Return (x, y) of the center of cell containing provided text 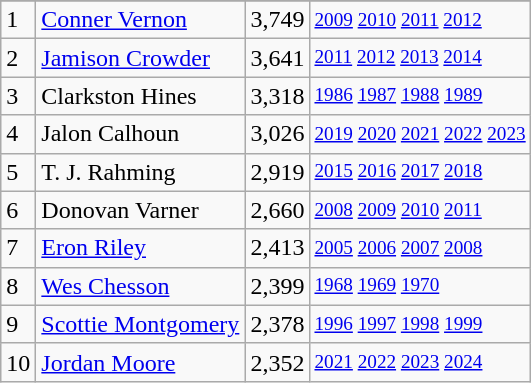
3 (18, 96)
2019 2020 2021 2022 2023 (420, 134)
Wes Chesson (140, 286)
Clarkston Hines (140, 96)
T. J. Rahming (140, 172)
1986 1987 1988 1989 (420, 96)
3,026 (278, 134)
9 (18, 324)
2005 2006 2007 2008 (420, 248)
4 (18, 134)
2015 2016 2017 2018 (420, 172)
Jalon Calhoun (140, 134)
Jordan Moore (140, 362)
6 (18, 210)
7 (18, 248)
2,399 (278, 286)
Eron Riley (140, 248)
Conner Vernon (140, 20)
1968 1969 1970 (420, 286)
3,749 (278, 20)
2021 2022 2023 2024 (420, 362)
2 (18, 58)
3,641 (278, 58)
2,919 (278, 172)
Jamison Crowder (140, 58)
2009 2010 2011 2012 (420, 20)
5 (18, 172)
2,413 (278, 248)
2,378 (278, 324)
1 (18, 20)
2,352 (278, 362)
8 (18, 286)
Scottie Montgomery (140, 324)
2008 2009 2010 2011 (420, 210)
3,318 (278, 96)
2011 2012 2013 2014 (420, 58)
10 (18, 362)
1996 1997 1998 1999 (420, 324)
2,660 (278, 210)
Donovan Varner (140, 210)
